Search for the cell housing the specified text and yield its (X, Y) center coordinate. 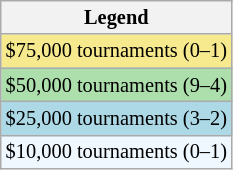
$25,000 tournaments (3–2) (116, 118)
$50,000 tournaments (9–4) (116, 85)
$10,000 tournaments (0–1) (116, 152)
Legend (116, 17)
$75,000 tournaments (0–1) (116, 51)
